Output the [x, y] coordinate of the center of the cell containing the given text.  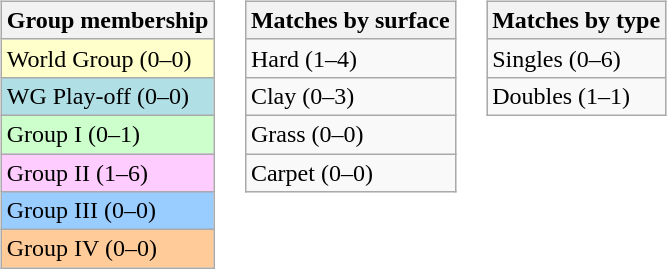
Matches by surface [350, 20]
Matches by type [576, 20]
Group III (0–0) [108, 211]
Group IV (0–0) [108, 249]
Group I (0–1) [108, 134]
Group membership [108, 20]
Singles (0–6) [576, 58]
Carpet (0–0) [350, 173]
World Group (0–0) [108, 58]
Hard (1–4) [350, 58]
Group II (1–6) [108, 173]
Grass (0–0) [350, 134]
Doubles (1–1) [576, 96]
WG Play-off (0–0) [108, 96]
Clay (0–3) [350, 96]
